Output the (X, Y) coordinate of the center of the cell containing the given text.  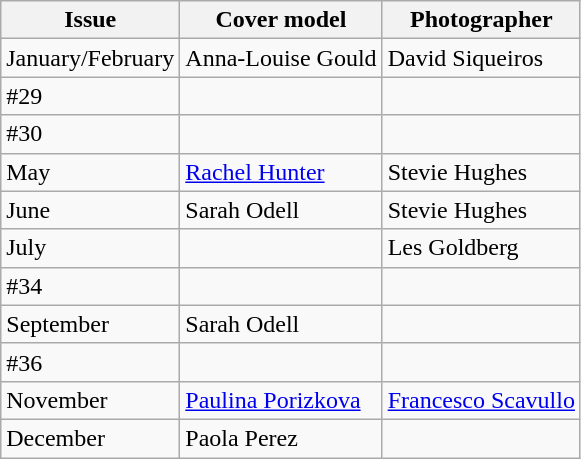
#29 (90, 96)
David Siqueiros (481, 58)
Issue (90, 20)
Francesco Scavullo (481, 400)
January/February (90, 58)
July (90, 248)
September (90, 324)
Photographer (481, 20)
November (90, 400)
#30 (90, 134)
Paola Perez (281, 438)
Les Goldberg (481, 248)
May (90, 172)
Cover model (281, 20)
#36 (90, 362)
Rachel Hunter (281, 172)
December (90, 438)
June (90, 210)
Paulina Porizkova (281, 400)
#34 (90, 286)
Anna-Louise Gould (281, 58)
